Determine the (x, y) coordinate at the center of the cell enclosing the given text.  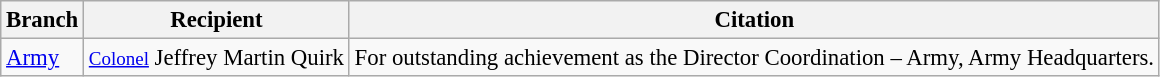
Army (42, 58)
Citation (754, 20)
Recipient (217, 20)
Colonel Jeffrey Martin Quirk (217, 58)
Branch (42, 20)
For outstanding achievement as the Director Coordination – Army, Army Headquarters. (754, 58)
